Find where the given text appears and provide that cell's center as [x, y] coordinate. 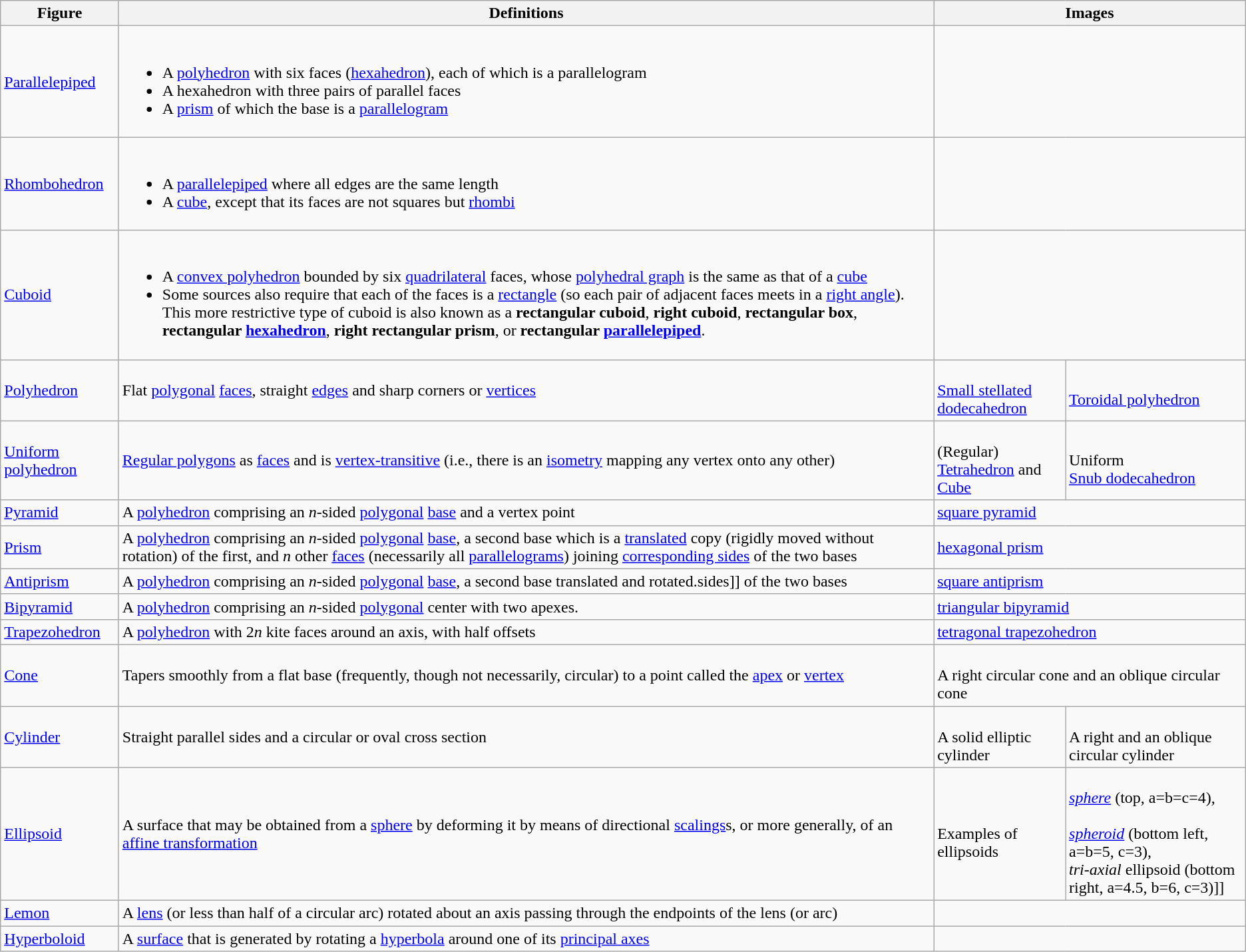
Lemon [60, 913]
A right circular cone and an oblique circular cone [1090, 675]
hexagonal prism [1090, 547]
Prism [60, 547]
Examples of ellipsoids [1000, 834]
Cuboid [60, 295]
square pyramid [1090, 513]
Cylinder [60, 736]
A surface that is generated by rotating a hyperbola around one of its principal axes [526, 939]
A parallelepiped where all edges are the same lengthA cube, except that its faces are not squares but rhombi [526, 184]
A surface that may be obtained from a sphere by deforming it by means of directional scalingss, or more generally, of an affine transformation [526, 834]
A lens (or less than half of a circular arc) rotated about an axis passing through the endpoints of the lens (or arc) [526, 913]
Rhombohedron [60, 184]
Pyramid [60, 513]
(Regular)Tetrahedron and Cube [1000, 461]
A polyhedron comprising an n-sided polygonal base and a vertex point [526, 513]
Images [1090, 13]
Hyperboloid [60, 939]
Straight parallel sides and a circular or oval cross section [526, 736]
Regular polygons as faces and is vertex-transitive (i.e., there is an isometry mapping any vertex onto any other) [526, 461]
A right and an oblique circular cylinder [1155, 736]
UniformSnub dodecahedron [1155, 461]
A polyhedron comprising an n-sided polygonal base, a second base translated and rotated.sides]] of the two bases [526, 581]
A polyhedron comprising an n-sided polygonal center with two apexes. [526, 606]
sphere (top, a=b=c=4),spheroid (bottom left, a=b=5, c=3), tri-axial ellipsoid (bottom right, a=4.5, b=6, c=3)]] [1155, 834]
Figure [60, 13]
Bipyramid [60, 606]
Flat polygonal faces, straight edges and sharp corners or vertices [526, 390]
A solid elliptic cylinder [1000, 736]
triangular bipyramid [1090, 606]
Small stellated dodecahedron [1000, 390]
Ellipsoid [60, 834]
Uniform polyhedron [60, 461]
Parallelepiped [60, 81]
Polyhedron [60, 390]
Toroidal polyhedron [1155, 390]
Tapers smoothly from a flat base (frequently, though not necessarily, circular) to a point called the apex or vertex [526, 675]
square antiprism [1090, 581]
Antiprism [60, 581]
Definitions [526, 13]
tetragonal trapezohedron [1090, 632]
Trapezohedron [60, 632]
Cone [60, 675]
A polyhedron with 2n kite faces around an axis, with half offsets [526, 632]
